Extract the (x, y) coordinate from the center of the cell holding the provided text.  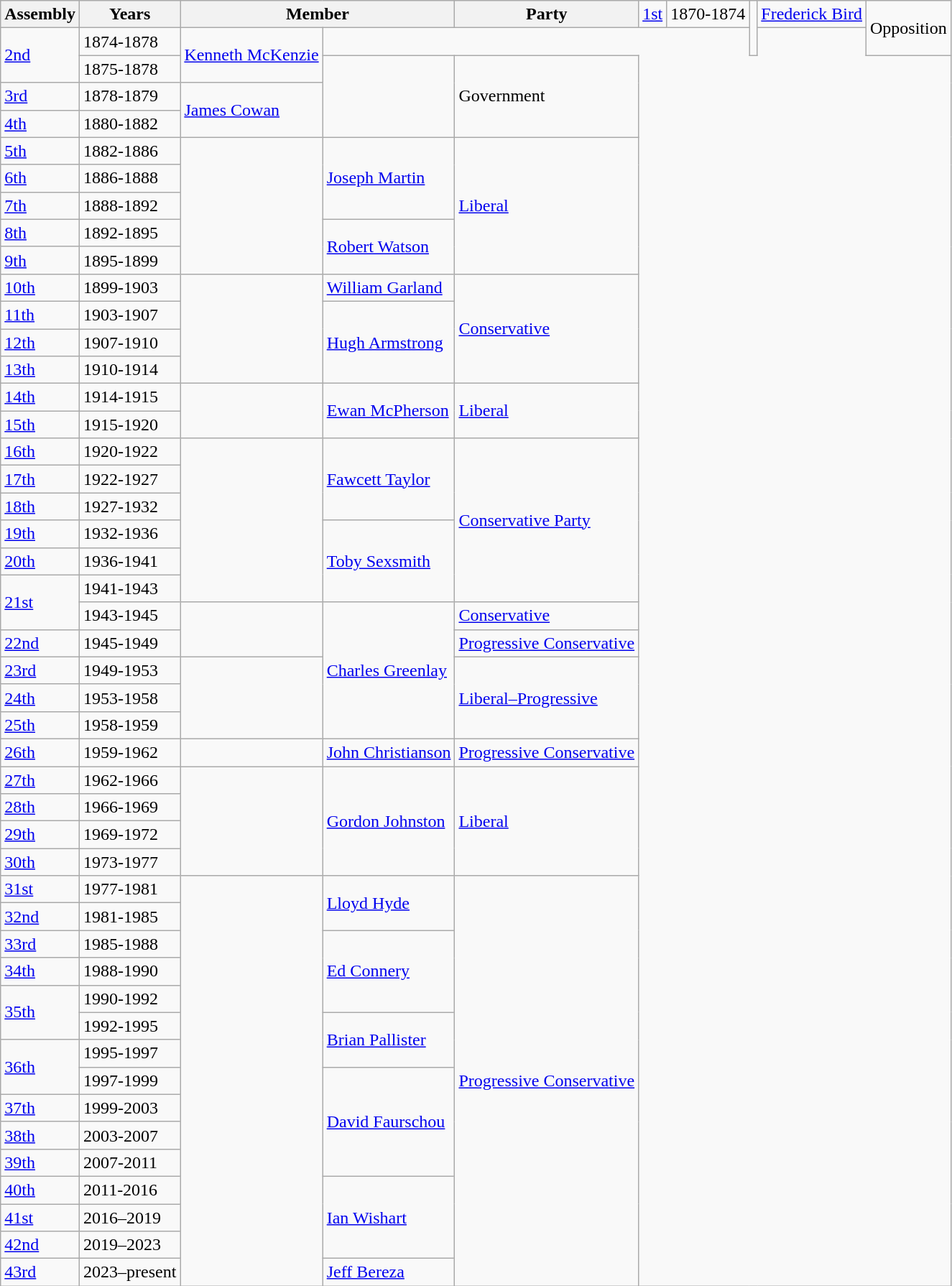
1922-1927 (129, 479)
1875-1878 (129, 69)
Ed Connery (389, 971)
1st (652, 14)
1959-1962 (129, 752)
1882-1886 (129, 151)
Assembly (40, 14)
1999-2003 (129, 1108)
5th (40, 151)
1992-1995 (129, 1026)
2016–2019 (129, 1218)
28th (40, 808)
1874-1878 (129, 42)
38th (40, 1135)
1927-1932 (129, 506)
Years (129, 14)
17th (40, 479)
David Faurschou (389, 1121)
1962-1966 (129, 780)
1973-1977 (129, 862)
1914-1915 (129, 397)
19th (40, 534)
Conservative Party (547, 520)
16th (40, 452)
15th (40, 425)
1966-1969 (129, 808)
1997-1999 (129, 1081)
4th (40, 124)
1907-1910 (129, 343)
30th (40, 862)
1945-1949 (129, 643)
1949-1953 (129, 670)
Frederick Bird (812, 14)
2nd (40, 55)
Ewan McPherson (389, 411)
20th (40, 561)
10th (40, 287)
32nd (40, 917)
Robert Watson (389, 246)
12th (40, 343)
Brian Pallister (389, 1040)
1990-1992 (129, 999)
Gordon Johnston (389, 820)
1888-1892 (129, 205)
Jeff Bereza (389, 1272)
1932-1936 (129, 534)
1943-1945 (129, 616)
37th (40, 1108)
Member (318, 14)
2023–present (129, 1272)
1995-1997 (129, 1053)
39th (40, 1162)
31st (40, 889)
2007-2011 (129, 1162)
1953-1958 (129, 698)
13th (40, 370)
25th (40, 725)
1985-1988 (129, 944)
William Garland (389, 287)
7th (40, 205)
1895-1899 (129, 260)
35th (40, 1012)
1981-1985 (129, 917)
Lloyd Hyde (389, 903)
Joseph Martin (389, 178)
James Cowan (251, 110)
36th (40, 1067)
3rd (40, 96)
24th (40, 698)
42nd (40, 1245)
22nd (40, 643)
Hugh Armstrong (389, 342)
27th (40, 780)
1988-1990 (129, 971)
6th (40, 178)
1899-1903 (129, 287)
1903-1907 (129, 315)
Government (547, 96)
1941-1943 (129, 588)
41st (40, 1218)
8th (40, 233)
1920-1922 (129, 452)
Kenneth McKenzie (251, 55)
21st (40, 602)
23rd (40, 670)
34th (40, 971)
Party (547, 14)
26th (40, 752)
1870-1874 (708, 14)
2011-2016 (129, 1190)
33rd (40, 944)
2019–2023 (129, 1245)
1969-1972 (129, 835)
Toby Sexsmith (389, 561)
1915-1920 (129, 425)
1958-1959 (129, 725)
John Christianson (389, 752)
1977-1981 (129, 889)
14th (40, 397)
43rd (40, 1272)
Ian Wishart (389, 1217)
1910-1914 (129, 370)
1886-1888 (129, 178)
1878-1879 (129, 96)
Opposition (908, 28)
2003-2007 (129, 1135)
9th (40, 260)
1892-1895 (129, 233)
29th (40, 835)
18th (40, 506)
11th (40, 315)
Charles Greenlay (389, 670)
1936-1941 (129, 561)
40th (40, 1190)
Fawcett Taylor (389, 479)
1880-1882 (129, 124)
Liberal–Progressive (547, 698)
